Identify which cell holds the provided text, then report its (x, y) central coordinate. 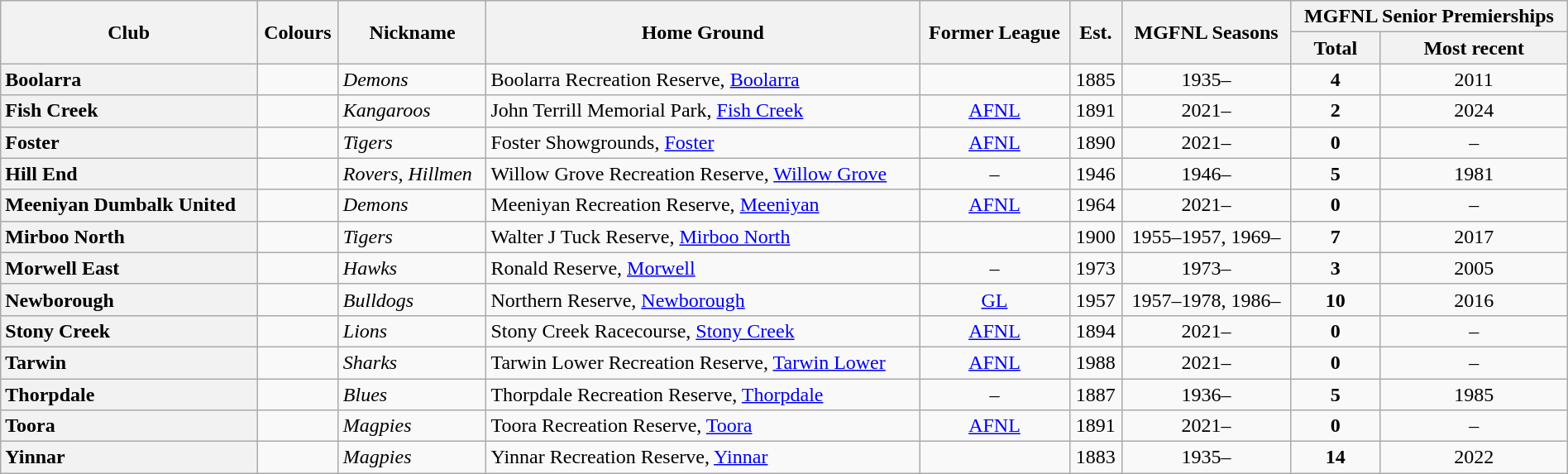
Most recent (1474, 48)
1890 (1095, 142)
Tarwin (129, 362)
Bulldogs (412, 299)
Lions (412, 331)
Nickname (412, 32)
Morwell East (129, 268)
Yinnar Recreation Reserve, Yinnar (703, 457)
1957 (1095, 299)
Northern Reserve, Newborough (703, 299)
Hawks (412, 268)
1973– (1206, 268)
Boolarra (129, 79)
2011 (1474, 79)
Mirboo North (129, 237)
1894 (1095, 331)
Club (129, 32)
10 (1336, 299)
1957–1978, 1986– (1206, 299)
2016 (1474, 299)
1936– (1206, 395)
1900 (1095, 237)
Former League (995, 32)
Willow Grove Recreation Reserve, Willow Grove (703, 174)
2017 (1474, 237)
GL (995, 299)
Total (1336, 48)
Meeniyan Dumbalk United (129, 205)
Toora (129, 426)
Stony Creek Racecourse, Stony Creek (703, 331)
1988 (1095, 362)
Thorpdale Recreation Reserve, Thorpdale (703, 395)
3 (1336, 268)
Thorpdale (129, 395)
1985 (1474, 395)
Stony Creek (129, 331)
1973 (1095, 268)
Meeniyan Recreation Reserve, Meeniyan (703, 205)
John Terrill Memorial Park, Fish Creek (703, 111)
Toora Recreation Reserve, Toora (703, 426)
Hill End (129, 174)
Tarwin Lower Recreation Reserve, Tarwin Lower (703, 362)
MGFNL Senior Premierships (1429, 17)
1955–1957, 1969– (1206, 237)
1883 (1095, 457)
1887 (1095, 395)
2022 (1474, 457)
7 (1336, 237)
Yinnar (129, 457)
Rovers, Hillmen (412, 174)
1946– (1206, 174)
1981 (1474, 174)
1946 (1095, 174)
Walter J Tuck Reserve, Mirboo North (703, 237)
1885 (1095, 79)
4 (1336, 79)
Colours (298, 32)
Blues (412, 395)
Ronald Reserve, Morwell (703, 268)
Newborough (129, 299)
14 (1336, 457)
1964 (1095, 205)
Fish Creek (129, 111)
Home Ground (703, 32)
2005 (1474, 268)
2024 (1474, 111)
Foster Showgrounds, Foster (703, 142)
Est. (1095, 32)
Foster (129, 142)
Sharks (412, 362)
2 (1336, 111)
Kangaroos (412, 111)
Boolarra Recreation Reserve, Boolarra (703, 79)
MGFNL Seasons (1206, 32)
